Scan for the cell matching the given text and deliver its (X, Y) coordinate at center. 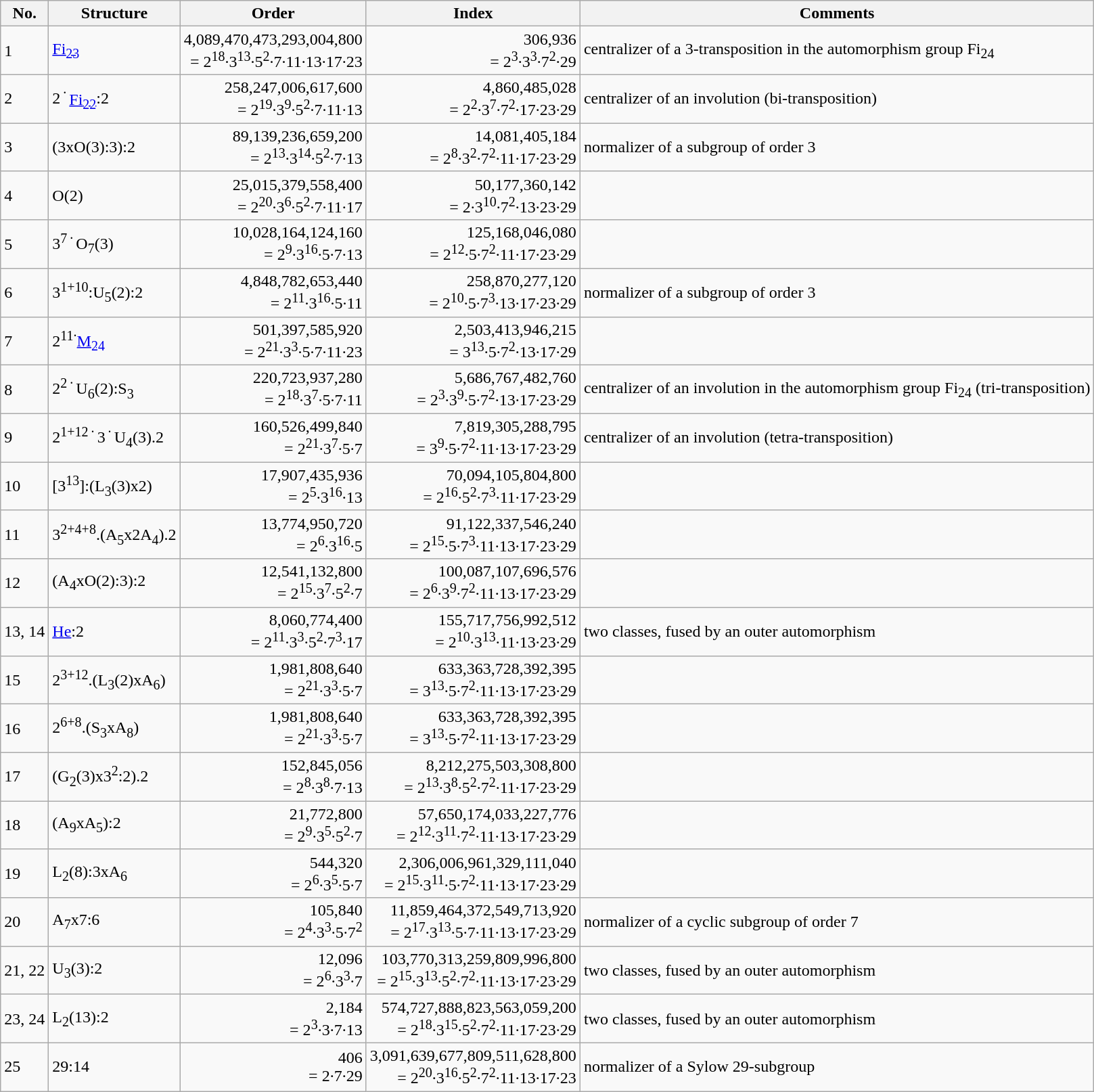
Fi23 (114, 51)
26+8.(S3xA8) (114, 729)
11 (24, 534)
258,247,006,617,600= 219·39·52·7·11·13 (273, 99)
406= 2·7·29 (273, 1067)
5,686,767,482,760= 23·39·5·72·13·17·23·29 (473, 390)
25,015,379,558,400= 220·36·52·7·11·17 (273, 196)
12,096= 26·33·7 (273, 970)
23, 24 (24, 1019)
11,859,464,372,549,713,920= 217·313·5·7·11·13·17·23·29 (473, 922)
1 (24, 51)
13, 14 (24, 631)
L2(13):2 (114, 1019)
29:14 (114, 1067)
7 (24, 341)
32+4+8.(A5x2A4).2 (114, 534)
160,526,499,840= 221·37·5·7 (273, 438)
155,717,756,992,512= 210·313·11·13·23·29 (473, 631)
2,306,006,961,329,111,040= 215·311·5·72·11·13·17·23·29 (473, 873)
220,723,937,280= 218·37·5·7·11 (273, 390)
37 · O7(3) (114, 244)
12 (24, 583)
2 · Fi22:2 (114, 99)
Index (473, 14)
7,819,305,288,795= 39·5·72·11·13·17·23·29 (473, 438)
2,503,413,946,215= 313·5·72·13·17·29 (473, 341)
10,028,164,124,160= 29·316·5·7·13 (273, 244)
normalizer of a Sylow 29-subgroup (837, 1067)
2 (24, 99)
211·M24 (114, 341)
centralizer of an involution in the automorphism group Fi24 (tri-transposition) (837, 390)
(3xO(3):3):2 (114, 147)
18 (24, 825)
centralizer of an involution (tetra-transposition) (837, 438)
(G2(3)x32:2).2 (114, 777)
3 (24, 147)
8,060,774,400= 211·33·52·73·17 (273, 631)
5 (24, 244)
Order (273, 14)
91,122,337,546,240= 215·5·73·11·13·17·23·29 (473, 534)
normalizer of a cyclic subgroup of order 7 (837, 922)
22 · U6(2):S3 (114, 390)
(A4xO(2):3):2 (114, 583)
17,907,435,936= 25·316·13 (273, 486)
(A9xA5):2 (114, 825)
15 (24, 680)
L2(8):3xA6 (114, 873)
125,168,046,080= 212·5·72·11·17·23·29 (473, 244)
4,848,782,653,440= 211·316·5·11 (273, 293)
544,320= 26·35·5·7 (273, 873)
306,936= 23·33·72·29 (473, 51)
20 (24, 922)
21, 22 (24, 970)
4,089,470,473,293,004,800= 218·313·52·7·11·13·17·23 (273, 51)
103,770,313,259,809,996,800= 215·313·52·72·11·13·17·23·29 (473, 970)
centralizer of a 3-transposition in the automorphism group Fi24 (837, 51)
57,650,174,033,227,776= 212·311·72·11·13·17·23·29 (473, 825)
He:2 (114, 631)
O(2) (114, 196)
16 (24, 729)
Structure (114, 14)
89,139,236,659,200= 213·314·52·7·13 (273, 147)
3,091,639,677,809,511,628,800= 220·316·52·72·11·13·17·23 (473, 1067)
23+12.(L3(2)xA6) (114, 680)
centralizer of an involution (bi-transposition) (837, 99)
No. (24, 14)
10 (24, 486)
9 (24, 438)
12,541,132,800= 215·37·52·7 (273, 583)
25 (24, 1067)
501,397,585,920= 221·33·5·7·11·23 (273, 341)
574,727,888,823,563,059,200= 218·315·52·72·11·17·23·29 (473, 1019)
A7x7:6 (114, 922)
258,870,277,120= 210·5·73·13·17·23·29 (473, 293)
14,081,405,184= 28·32·72·11·17·23·29 (473, 147)
21+12 · 3 · U4(3).2 (114, 438)
13,774,950,720= 26·316·5 (273, 534)
Comments (837, 14)
70,094,105,804,800= 216·52·73·11·17·23·29 (473, 486)
2,184= 23·3·7·13 (273, 1019)
100,087,107,696,576= 26·39·72·11·13·17·23·29 (473, 583)
4 (24, 196)
19 (24, 873)
50,177,360,142= 2·310·72·13·23·29 (473, 196)
17 (24, 777)
31+10:U5(2):2 (114, 293)
8,212,275,503,308,800= 213·38·52·72·11·17·23·29 (473, 777)
4,860,485,028= 22·37·72·17·23·29 (473, 99)
U3(3):2 (114, 970)
6 (24, 293)
105,840= 24·33·5·72 (273, 922)
8 (24, 390)
21,772,800= 29·35·52·7 (273, 825)
152,845,056= 28·38·7·13 (273, 777)
[313]:(L3(3)x2) (114, 486)
